Pinpoint the cell where the given text exists, returning its [X, Y] midpoint coordinate. 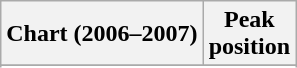
Peakposition [249, 34]
Chart (2006–2007) [102, 34]
